Pinpoint the cell where the given text exists, returning its (x, y) midpoint coordinate. 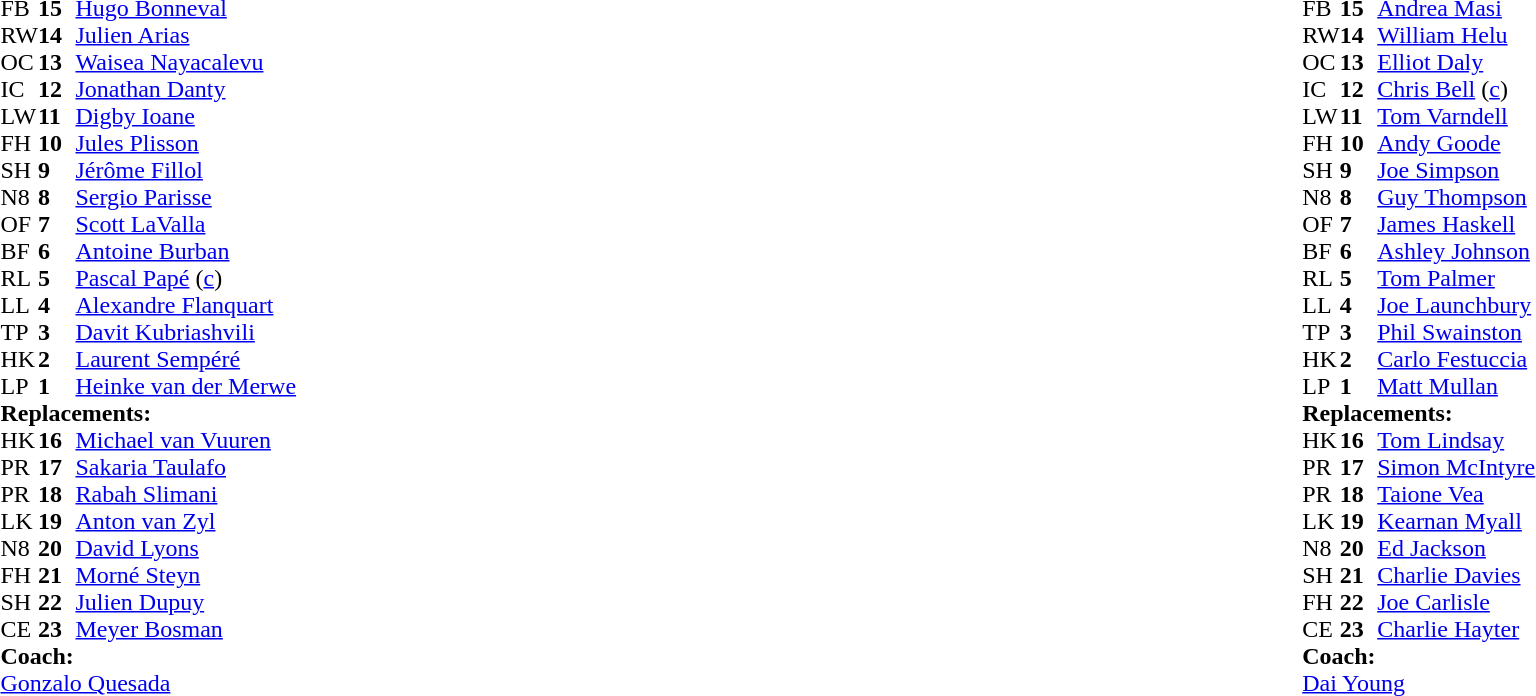
Rabah Slimani (186, 494)
Julien Arias (186, 36)
Jules Plisson (186, 144)
Meyer Bosman (186, 630)
Joe Simpson (1456, 170)
Antoine Burban (186, 252)
William Helu (1456, 36)
Tom Lindsay (1456, 440)
Andy Goode (1456, 144)
Ashley Johnson (1456, 252)
Taione Vea (1456, 494)
Joe Carlisle (1456, 602)
Chris Bell (c) (1456, 90)
Pascal Papé (c) (186, 278)
Guy Thompson (1456, 198)
Jonathan Danty (186, 90)
Davit Kubriashvili (186, 332)
Alexandre Flanquart (186, 306)
Sergio Parisse (186, 198)
Jérôme Fillol (186, 170)
Kearnan Myall (1456, 522)
Digby Ioane (186, 116)
Charlie Davies (1456, 576)
Sakaria Taulafo (186, 468)
David Lyons (186, 548)
Heinke van der Merwe (186, 386)
Morné Steyn (186, 576)
James Haskell (1456, 224)
Joe Launchbury (1456, 306)
Ed Jackson (1456, 548)
Tom Varndell (1456, 116)
Michael van Vuuren (186, 440)
Matt Mullan (1456, 386)
Scott LaValla (186, 224)
Waisea Nayacalevu (186, 62)
Julien Dupuy (186, 602)
Laurent Sempéré (186, 360)
Elliot Daly (1456, 62)
Tom Palmer (1456, 278)
Carlo Festuccia (1456, 360)
Charlie Hayter (1456, 630)
Simon McIntyre (1456, 468)
Anton van Zyl (186, 522)
Phil Swainston (1456, 332)
